Identify which cell holds the provided text, then report its [x, y] central coordinate. 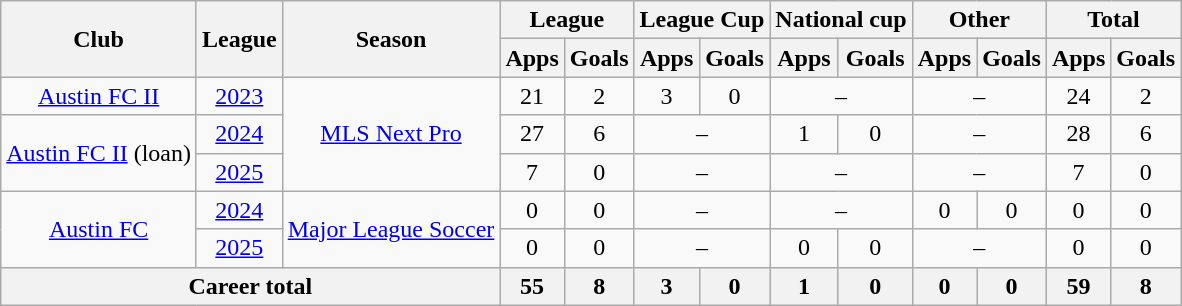
Total [1113, 20]
28 [1078, 134]
Season [391, 39]
Major League Soccer [391, 229]
MLS Next Pro [391, 134]
Austin FC [99, 229]
27 [532, 134]
21 [532, 96]
Other [979, 20]
55 [532, 286]
National cup [841, 20]
24 [1078, 96]
Career total [250, 286]
Club [99, 39]
2023 [239, 96]
Austin FC II (loan) [99, 153]
59 [1078, 286]
League Cup [702, 20]
Austin FC II [99, 96]
